Return [x, y] of the center of cell containing provided text 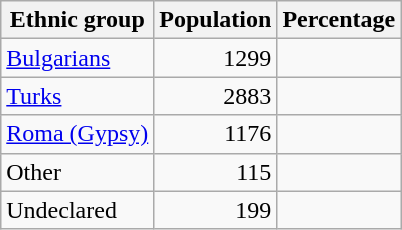
Ethnic group [78, 20]
Bulgarians [78, 58]
115 [216, 172]
1176 [216, 134]
199 [216, 210]
1299 [216, 58]
Population [216, 20]
Roma (Gypsy) [78, 134]
2883 [216, 96]
Other [78, 172]
Undeclared [78, 210]
Turks [78, 96]
Percentage [339, 20]
